Scan for the cell matching the given text and deliver its [x, y] coordinate at center. 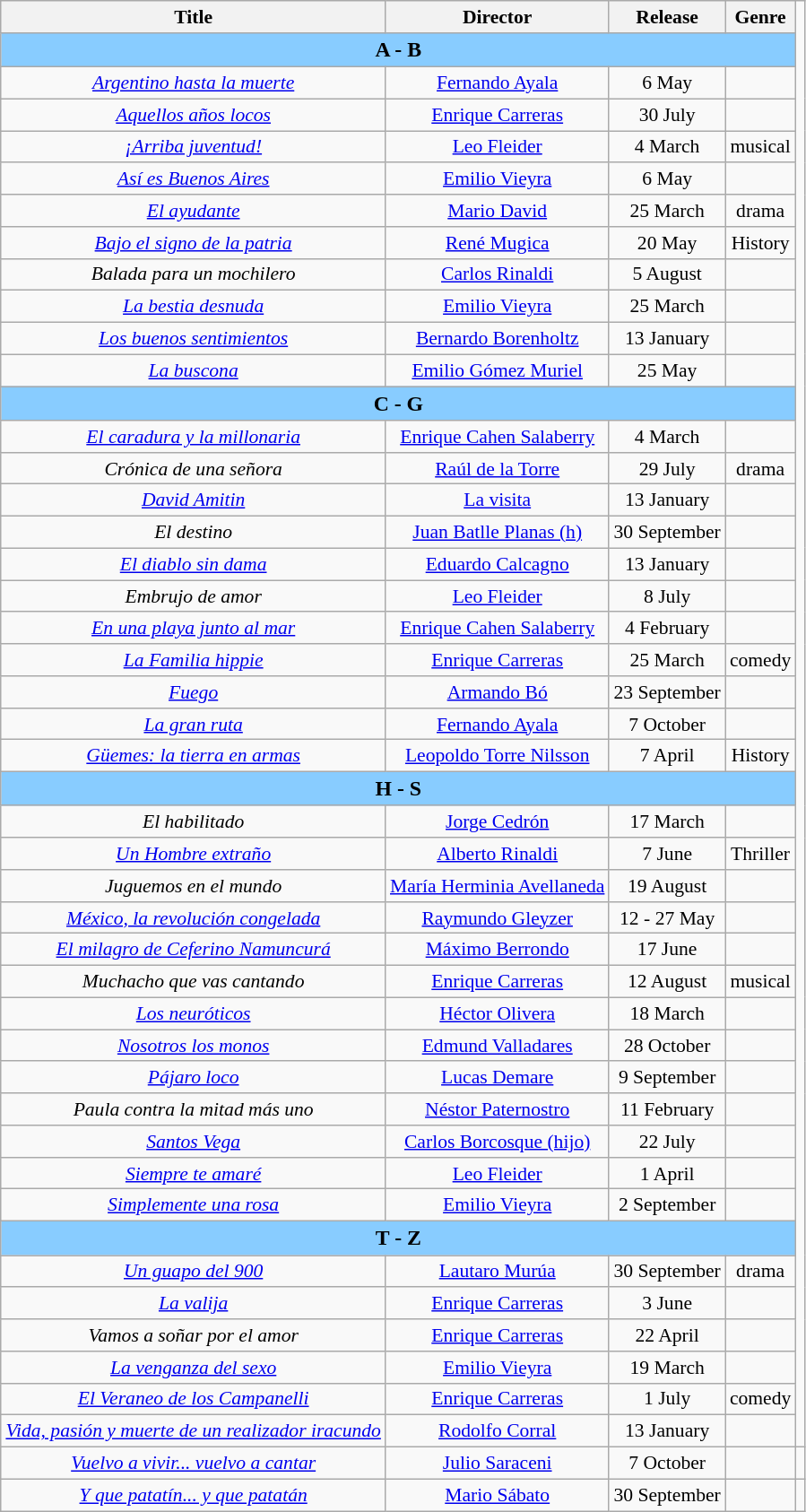
1 July [667, 1399]
El Veraneo de los Campanelli [194, 1399]
Juguemos en el mundo [194, 886]
1 April [667, 1174]
28 October [667, 1046]
T - Z [398, 1238]
Carlos Borcosque (hijo) [497, 1142]
El ayudante [194, 211]
Un Hombre extraño [194, 854]
Balada para un mochilero [194, 274]
El destino [194, 533]
H - S [398, 789]
Emilio Gómez Muriel [497, 370]
Genre [760, 17]
La bestia desnuda [194, 307]
María Herminia Avellaneda [497, 886]
Edmund Valladares [497, 1046]
Y que patatín... y que patatán [194, 1495]
29 July [667, 469]
Title [194, 17]
17 March [667, 822]
23 September [667, 692]
Bajo el signo de la patria [194, 243]
Pájaro loco [194, 1078]
Nosotros los monos [194, 1046]
19 March [667, 1368]
La buscona [194, 370]
22 April [667, 1335]
Lautaro Murúa [497, 1272]
Embrujo de amor [194, 596]
8 July [667, 596]
Release [667, 17]
A - B [398, 50]
Los buenos sentimientos [194, 339]
La visita [497, 500]
Armando Bó [497, 692]
12 August [667, 982]
Juan Batlle Planas (h) [497, 533]
Néstor Paternostro [497, 1109]
3 June [667, 1304]
Raúl de la Torre [497, 469]
Vamos a soñar por el amor [194, 1335]
Aquellos años locos [194, 115]
4 February [667, 629]
20 May [667, 243]
Así es Buenos Aires [194, 179]
18 March [667, 1014]
Héctor Olivera [497, 1014]
25 May [667, 370]
Lucas Demare [497, 1078]
Crónica de una señora [194, 469]
2 September [667, 1205]
México, la revolución congelada [194, 918]
7 June [667, 854]
Director [497, 17]
El habilitado [194, 822]
René Mugica [497, 243]
La venganza del sexo [194, 1368]
Siempre te amaré [194, 1174]
La Familia hippie [194, 660]
Vida, pasión y muerte de un realizador iracundo [194, 1431]
Rodolfo Corral [497, 1431]
Jorge Cedrón [497, 822]
Vuelvo a vivir... vuelvo a cantar [194, 1464]
Máximo Berrondo [497, 950]
El caradura y la millonaria [194, 437]
Muchacho que vas cantando [194, 982]
En una playa junto al mar [194, 629]
C - G [398, 404]
Alberto Rinaldi [497, 854]
Julio Saraceni [497, 1464]
30 July [667, 115]
Eduardo Calcagno [497, 564]
19 August [667, 886]
17 June [667, 950]
Un guapo del 900 [194, 1272]
¡Arriba juventud! [194, 147]
La valija [194, 1304]
Bernardo Borenholtz [497, 339]
Mario David [497, 211]
Argentino hasta la muerte [194, 83]
La gran ruta [194, 725]
Mario Sábato [497, 1495]
9 September [667, 1078]
Leopoldo Torre Nilsson [497, 756]
El milagro de Ceferino Namuncurá [194, 950]
Thriller [760, 854]
David Amitin [194, 500]
5 August [667, 274]
Los neuróticos [194, 1014]
22 July [667, 1142]
12 - 27 May [667, 918]
Raymundo Gleyzer [497, 918]
Paula contra la mitad más uno [194, 1109]
11 February [667, 1109]
Santos Vega [194, 1142]
Simplemente una rosa [194, 1205]
Fuego [194, 692]
El diablo sin dama [194, 564]
7 April [667, 756]
Carlos Rinaldi [497, 274]
Güemes: la tierra en armas [194, 756]
